Extract the [x, y] coordinate from the center of the cell holding the provided text.  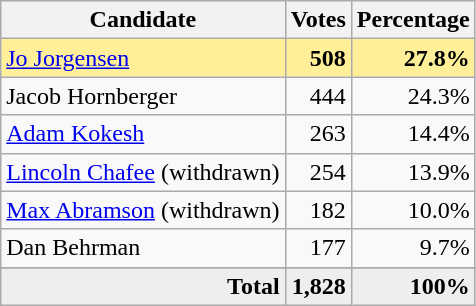
Candidate [143, 20]
Lincoln Chafee (withdrawn) [143, 172]
Percentage [413, 20]
Max Abramson (withdrawn) [143, 210]
13.9% [413, 172]
177 [318, 248]
Jo Jorgensen [143, 58]
254 [318, 172]
27.8% [413, 58]
444 [318, 96]
508 [318, 58]
263 [318, 134]
14.4% [413, 134]
100% [413, 286]
1,828 [318, 286]
182 [318, 210]
Votes [318, 20]
9.7% [413, 248]
Adam Kokesh [143, 134]
Dan Behrman [143, 248]
10.0% [413, 210]
Total [143, 286]
24.3% [413, 96]
Jacob Hornberger [143, 96]
